Extract the (x, y) coordinate from the center of the cell holding the provided text.  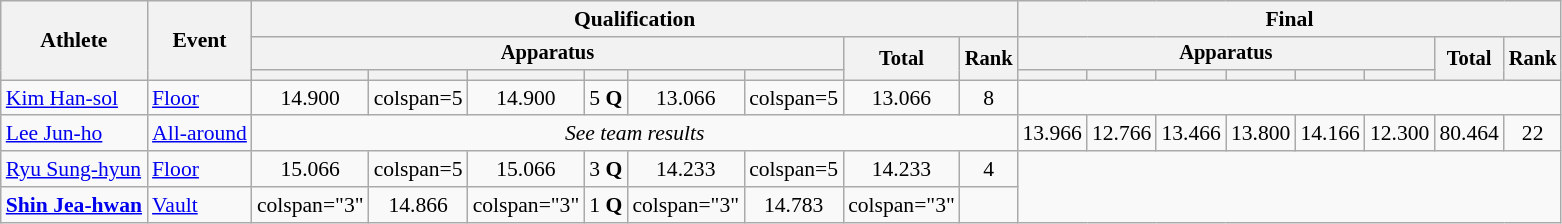
12.300 (1400, 134)
4 (989, 169)
Lee Jun-ho (74, 134)
Kim Han-sol (74, 98)
13.966 (1052, 134)
8 (989, 98)
14.783 (794, 205)
See team results (634, 134)
Final (1289, 19)
Shin Jea-hwan (74, 205)
14.866 (418, 205)
All-around (200, 134)
12.766 (1122, 134)
13.466 (1190, 134)
Ryu Sung-hyun (74, 169)
Event (200, 40)
3 Q (606, 169)
Athlete (74, 40)
Qualification (634, 19)
80.464 (1468, 134)
Vault (200, 205)
5 Q (606, 98)
14.166 (1330, 134)
1 Q (606, 205)
22 (1533, 134)
13.800 (1260, 134)
